From the cell containing the given text, extract its center point as (x, y) coordinate. 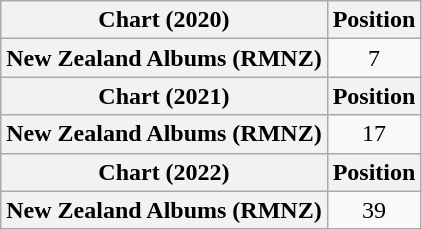
39 (374, 210)
17 (374, 134)
Chart (2021) (164, 96)
7 (374, 58)
Chart (2020) (164, 20)
Chart (2022) (164, 172)
